Provide the (x, y) coordinate of the cell's center where the given text is located.  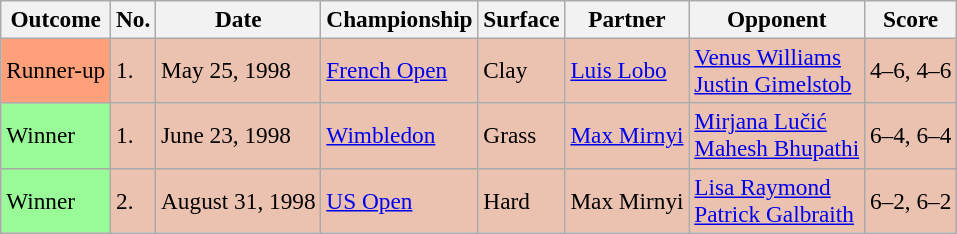
No. (134, 19)
2. (134, 200)
Clay (522, 70)
Championship (400, 19)
Hard (522, 200)
August 31, 1998 (238, 200)
May 25, 1998 (238, 70)
6–4, 6–4 (911, 136)
Lisa Raymond Patrick Galbraith (777, 200)
Wimbledon (400, 136)
Surface (522, 19)
June 23, 1998 (238, 136)
Luis Lobo (627, 70)
Grass (522, 136)
Date (238, 19)
Runner-up (56, 70)
Mirjana Lučić Mahesh Bhupathi (777, 136)
Partner (627, 19)
French Open (400, 70)
4–6, 4–6 (911, 70)
US Open (400, 200)
Opponent (777, 19)
Score (911, 19)
Venus Williams Justin Gimelstob (777, 70)
Outcome (56, 19)
6–2, 6–2 (911, 200)
